Output the (x, y) coordinate of the center of the cell containing the given text.  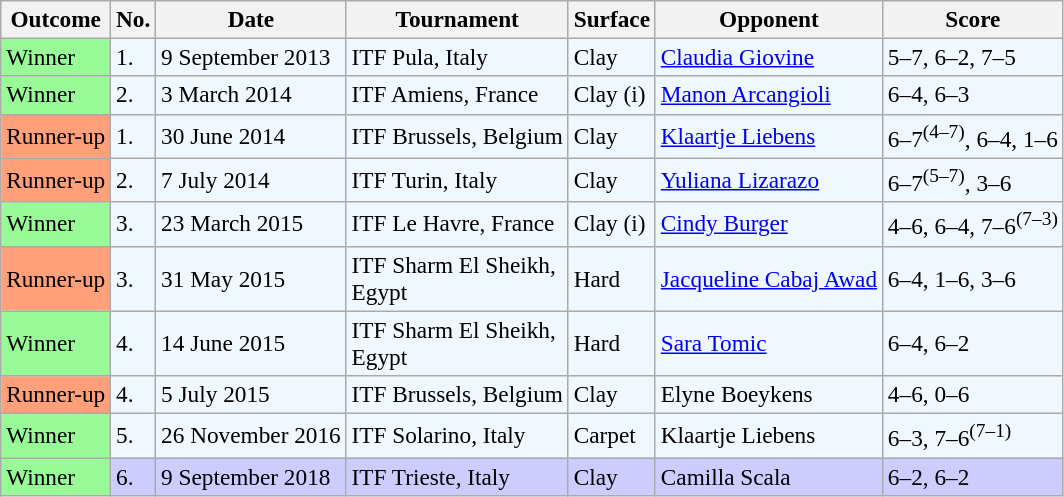
Surface (612, 19)
Opponent (768, 19)
23 March 2015 (251, 224)
14 June 2015 (251, 344)
9 September 2013 (251, 57)
Score (972, 19)
6–3, 7–6(7–1) (972, 435)
Yuliana Lizarazo (768, 180)
4–6, 6–4, 7–6(7–3) (972, 224)
9 September 2018 (251, 476)
5–7, 6–2, 7–5 (972, 57)
Cindy Burger (768, 224)
ITF Solarino, Italy (457, 435)
31 May 2015 (251, 278)
Outcome (56, 19)
Claudia Giovine (768, 57)
6–4, 6–2 (972, 344)
No. (134, 19)
4–6, 0–6 (972, 394)
ITF Turin, Italy (457, 180)
5 July 2015 (251, 394)
6–7(5–7), 3–6 (972, 180)
6–7(4–7), 6–4, 1–6 (972, 136)
Elyne Boeykens (768, 394)
6. (134, 476)
Date (251, 19)
Carpet (612, 435)
7 July 2014 (251, 180)
Sara Tomic (768, 344)
Tournament (457, 19)
ITF Le Havre, France (457, 224)
6–2, 6–2 (972, 476)
6–4, 6–3 (972, 95)
26 November 2016 (251, 435)
5. (134, 435)
Jacqueline Cabaj Awad (768, 278)
Camilla Scala (768, 476)
ITF Amiens, France (457, 95)
30 June 2014 (251, 136)
3 March 2014 (251, 95)
Manon Arcangioli (768, 95)
ITF Pula, Italy (457, 57)
ITF Trieste, Italy (457, 476)
6–4, 1–6, 3–6 (972, 278)
